Extract the (X, Y) coordinate from the center of the cell holding the provided text.  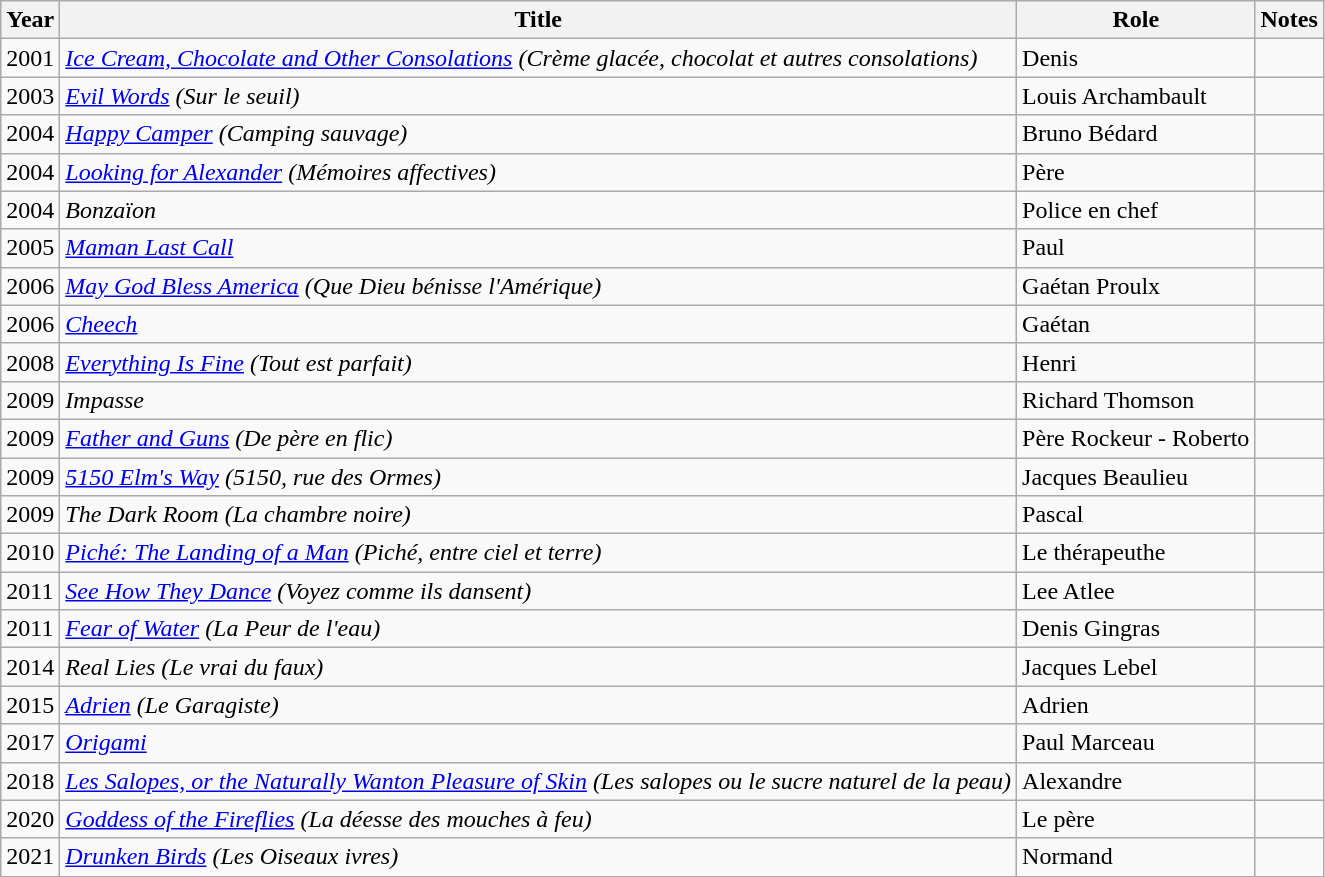
Père Rockeur - Roberto (1136, 438)
Père (1136, 172)
2005 (30, 248)
Real Lies (Le vrai du faux) (538, 667)
2003 (30, 96)
Looking for Alexander (Mémoires affectives) (538, 172)
Denis Gingras (1136, 629)
Henri (1136, 362)
May God Bless America (Que Dieu bénisse l'Amérique) (538, 286)
Cheech (538, 324)
2017 (30, 743)
See How They Dance (Voyez comme ils dansent) (538, 591)
Jacques Lebel (1136, 667)
2020 (30, 819)
Les Salopes, or the Naturally Wanton Pleasure of Skin (Les salopes ou le sucre naturel de la peau) (538, 781)
Richard Thomson (1136, 400)
Origami (538, 743)
Pascal (1136, 515)
Gaétan (1136, 324)
Drunken Birds (Les Oiseaux ivres) (538, 857)
Impasse (538, 400)
Bruno Bédard (1136, 134)
Le thérapeuthe (1136, 553)
Piché: The Landing of a Man (Piché, entre ciel et terre) (538, 553)
2010 (30, 553)
Goddess of the Fireflies (La déesse des mouches à feu) (538, 819)
Louis Archambault (1136, 96)
Police en chef (1136, 210)
Title (538, 20)
Happy Camper (Camping sauvage) (538, 134)
Alexandre (1136, 781)
Gaétan Proulx (1136, 286)
Role (1136, 20)
2021 (30, 857)
Adrien (Le Garagiste) (538, 705)
Fear of Water (La Peur de l'eau) (538, 629)
Year (30, 20)
Bonzaïon (538, 210)
2001 (30, 58)
2018 (30, 781)
Jacques Beaulieu (1136, 477)
2015 (30, 705)
Father and Guns (De père en flic) (538, 438)
Paul (1136, 248)
Adrien (1136, 705)
Paul Marceau (1136, 743)
Denis (1136, 58)
2008 (30, 362)
Normand (1136, 857)
Ice Cream, Chocolate and Other Consolations (Crème glacée, chocolat et autres consolations) (538, 58)
Maman Last Call (538, 248)
Lee Atlee (1136, 591)
The Dark Room (La chambre noire) (538, 515)
Evil Words (Sur le seuil) (538, 96)
Everything Is Fine (Tout est parfait) (538, 362)
Le père (1136, 819)
5150 Elm's Way (5150, rue des Ormes) (538, 477)
2014 (30, 667)
Notes (1289, 20)
